Capture the cell that displays the provided text and extract its (x, y) central coordinate. 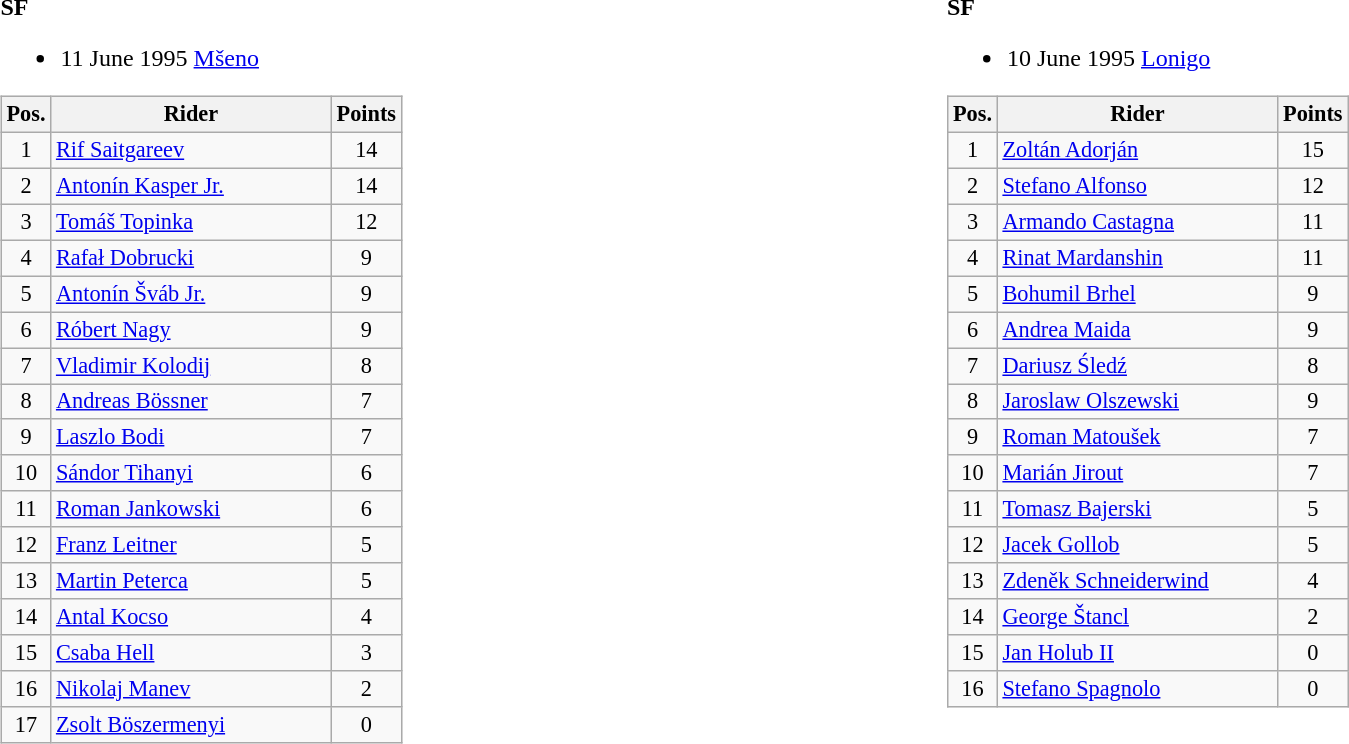
Jan Holub II (1137, 653)
George Štancl (1137, 617)
Jacek Gollob (1137, 545)
Armando Castagna (1137, 222)
Stefano Spagnolo (1137, 689)
Jaroslaw Olszewski (1137, 402)
Marián Jirout (1137, 473)
Vladimir Kolodij (191, 366)
Antonín Šváb Jr. (191, 294)
Andrea Maida (1137, 330)
17 (26, 725)
Franz Leitner (191, 545)
Tomasz Bajerski (1137, 509)
Antonín Kasper Jr. (191, 186)
Róbert Nagy (191, 330)
Zsolt Böszermenyi (191, 725)
Bohumil Brhel (1137, 294)
Tomáš Topinka (191, 222)
Rif Saitgareev (191, 150)
Antal Kocso (191, 617)
Rafał Dobrucki (191, 258)
Csaba Hell (191, 653)
Martin Peterca (191, 581)
Zoltán Adorján (1137, 150)
Zdeněk Schneiderwind (1137, 581)
Sándor Tihanyi (191, 473)
Rinat Mardanshin (1137, 258)
Roman Matoušek (1137, 437)
Laszlo Bodi (191, 437)
Dariusz Śledź (1137, 366)
Nikolaj Manev (191, 689)
Andreas Bössner (191, 402)
Stefano Alfonso (1137, 186)
Roman Jankowski (191, 509)
